Provide the [x, y] coordinate of the cell's center where the given text is located.  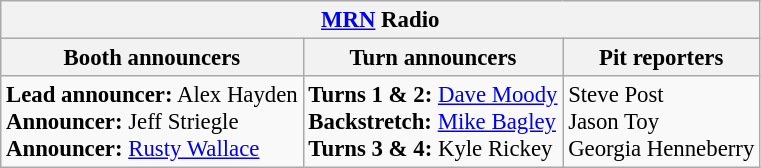
Steve PostJason ToyGeorgia Henneberry [662, 122]
Turns 1 & 2: Dave MoodyBackstretch: Mike BagleyTurns 3 & 4: Kyle Rickey [433, 122]
Pit reporters [662, 58]
Lead announcer: Alex HaydenAnnouncer: Jeff StriegleAnnouncer: Rusty Wallace [152, 122]
MRN Radio [380, 20]
Turn announcers [433, 58]
Booth announcers [152, 58]
